Provide the (x, y) coordinate of the cell's center where the given text is located.  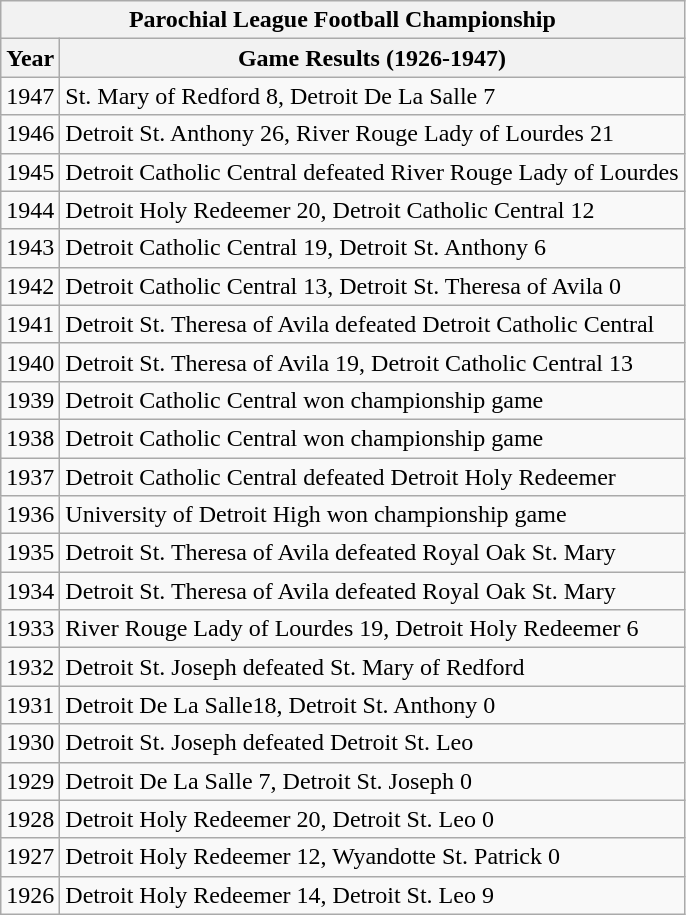
Detroit Catholic Central defeated River Rouge Lady of Lourdes (372, 172)
Detroit Catholic Central 19, Detroit St. Anthony 6 (372, 248)
1942 (30, 286)
Detroit De La Salle 7, Detroit St. Joseph 0 (372, 781)
1936 (30, 515)
Detroit St. Theresa of Avila defeated Detroit Catholic Central (372, 324)
1937 (30, 477)
Detroit Holy Redeemer 20, Detroit St. Leo 0 (372, 819)
Detroit St. Theresa of Avila 19, Detroit Catholic Central 13 (372, 362)
University of Detroit High won championship game (372, 515)
1947 (30, 96)
Detroit St. Anthony 26, River Rouge Lady of Lourdes 21 (372, 134)
Parochial League Football Championship (342, 20)
1932 (30, 667)
1934 (30, 591)
1941 (30, 324)
River Rouge Lady of Lourdes 19, Detroit Holy Redeemer 6 (372, 629)
1946 (30, 134)
Detroit St. Joseph defeated Detroit St. Leo (372, 743)
1930 (30, 743)
Detroit De La Salle18, Detroit St. Anthony 0 (372, 705)
1945 (30, 172)
Detroit Catholic Central defeated Detroit Holy Redeemer (372, 477)
St. Mary of Redford 8, Detroit De La Salle 7 (372, 96)
1940 (30, 362)
1929 (30, 781)
Detroit Holy Redeemer 20, Detroit Catholic Central 12 (372, 210)
1944 (30, 210)
Game Results (1926-1947) (372, 58)
1926 (30, 895)
1933 (30, 629)
Detroit Holy Redeemer 14, Detroit St. Leo 9 (372, 895)
Detroit Catholic Central 13, Detroit St. Theresa of Avila 0 (372, 286)
1928 (30, 819)
Year (30, 58)
Detroit St. Joseph defeated St. Mary of Redford (372, 667)
1935 (30, 553)
1938 (30, 438)
1931 (30, 705)
Detroit Holy Redeemer 12, Wyandotte St. Patrick 0 (372, 857)
1943 (30, 248)
1939 (30, 400)
1927 (30, 857)
